Capture the cell that displays the provided text and extract its (X, Y) central coordinate. 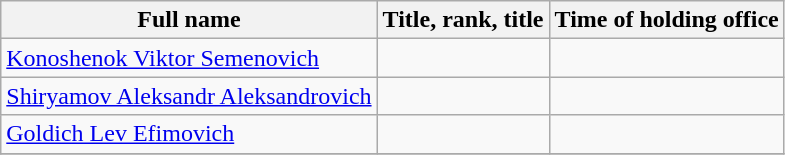
Time of holding office (666, 20)
Title, rank, title (463, 20)
Full name (189, 20)
Goldich Lev Efimovich (189, 134)
Konoshenok Viktor Semenovich (189, 58)
Shiryamov Aleksandr Aleksandrovich (189, 96)
